Determine the (X, Y) coordinate at the center of the cell enclosing the given text.  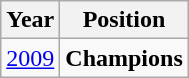
Champions (124, 58)
Year (30, 20)
2009 (30, 58)
Position (124, 20)
